Locate the cell with the specified text and output its [X, Y] center coordinate. 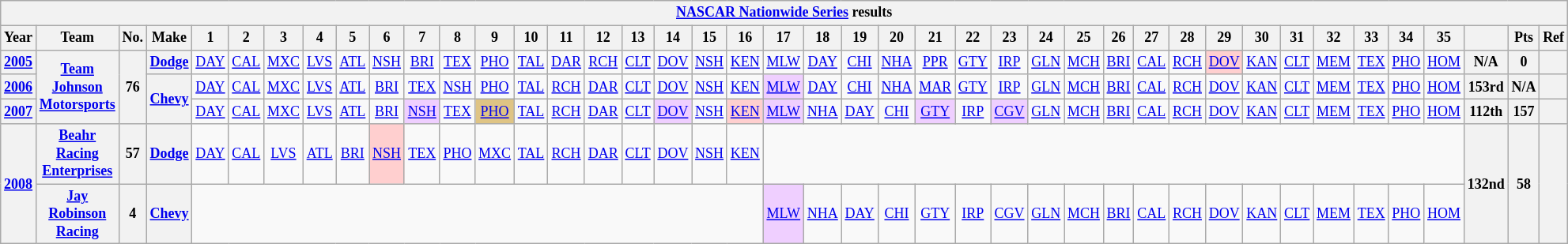
13 [637, 38]
76 [133, 87]
24 [1046, 38]
0 [1524, 62]
57 [133, 154]
32 [1334, 38]
18 [822, 38]
Ref [1554, 38]
23 [1009, 38]
30 [1262, 38]
19 [860, 38]
7 [422, 38]
157 [1524, 111]
No. [133, 38]
31 [1297, 38]
Jay Robinson Racing [77, 214]
28 [1188, 38]
33 [1371, 38]
12 [603, 38]
22 [973, 38]
Make [169, 38]
2007 [19, 111]
10 [531, 38]
16 [745, 38]
25 [1084, 38]
2006 [19, 87]
112th [1486, 111]
2 [247, 38]
11 [566, 38]
Pts [1524, 38]
29 [1224, 38]
35 [1444, 38]
MAR [935, 87]
132nd [1486, 184]
3 [284, 38]
Team [77, 38]
8 [457, 38]
58 [1524, 184]
1 [210, 38]
2005 [19, 62]
6 [387, 38]
21 [935, 38]
20 [897, 38]
Beahr Racing Enterprises [77, 154]
34 [1406, 38]
15 [710, 38]
5 [353, 38]
153rd [1486, 87]
17 [783, 38]
PPR [935, 62]
9 [495, 38]
2008 [19, 184]
14 [673, 38]
Team Johnson Motorsports [77, 87]
27 [1151, 38]
26 [1118, 38]
Year [19, 38]
NASCAR Nationwide Series results [784, 13]
